Detect which cell encompasses the target text, then output its (x, y) center coordinate. 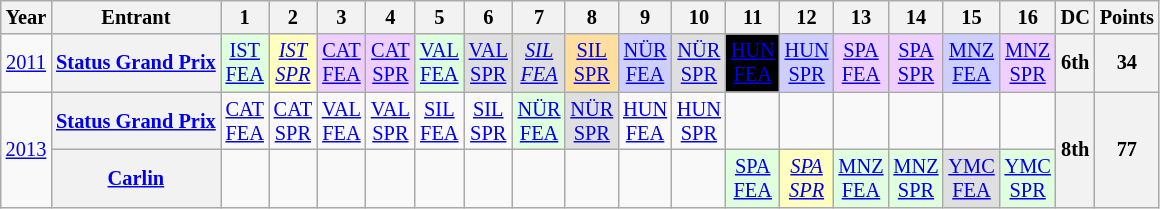
8 (592, 17)
Entrant (136, 17)
10 (699, 17)
11 (753, 17)
3 (342, 17)
77 (1127, 150)
2 (293, 17)
6 (488, 17)
13 (860, 17)
14 (916, 17)
ISTSPR (293, 63)
8th (1076, 150)
7 (540, 17)
15 (971, 17)
YMCSPR (1028, 178)
2011 (26, 63)
4 (390, 17)
1 (245, 17)
ISTFEA (245, 63)
5 (440, 17)
DC (1076, 17)
16 (1028, 17)
Points (1127, 17)
12 (807, 17)
34 (1127, 63)
Year (26, 17)
9 (645, 17)
2013 (26, 150)
YMCFEA (971, 178)
6th (1076, 63)
Carlin (136, 178)
